Output the [X, Y] coordinate of the center of the cell containing the given text.  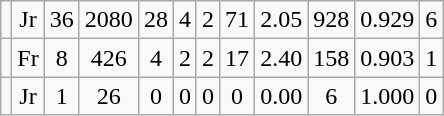
28 [156, 20]
2.05 [282, 20]
0.00 [282, 96]
928 [332, 20]
71 [238, 20]
158 [332, 58]
0.903 [388, 58]
2080 [108, 20]
36 [62, 20]
17 [238, 58]
Fr [28, 58]
0.929 [388, 20]
426 [108, 58]
1.000 [388, 96]
26 [108, 96]
8 [62, 58]
2.40 [282, 58]
